Output the (x, y) coordinate of the center of the cell containing the given text.  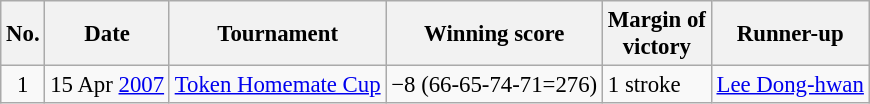
Date (107, 34)
−8 (66-65-74-71=276) (494, 85)
1 (23, 85)
Token Homemate Cup (278, 85)
Runner-up (790, 34)
15 Apr 2007 (107, 85)
Winning score (494, 34)
1 stroke (658, 85)
Lee Dong-hwan (790, 85)
No. (23, 34)
Margin ofvictory (658, 34)
Tournament (278, 34)
